Search for the cell housing the specified text and yield its (X, Y) center coordinate. 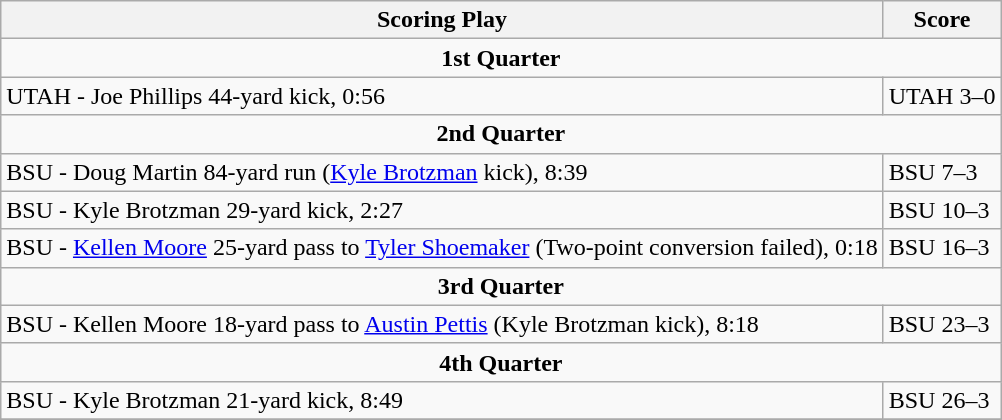
BSU - Kyle Brotzman 21-yard kick, 8:49 (442, 400)
BSU 23–3 (942, 324)
Scoring Play (442, 20)
Score (942, 20)
3rd Quarter (501, 286)
1st Quarter (501, 58)
UTAH - Joe Phillips 44-yard kick, 0:56 (442, 96)
BSU - Kyle Brotzman 29-yard kick, 2:27 (442, 210)
BSU - Doug Martin 84-yard run (Kyle Brotzman kick), 8:39 (442, 172)
BSU 7–3 (942, 172)
BSU 16–3 (942, 248)
BSU 26–3 (942, 400)
UTAH 3–0 (942, 96)
2nd Quarter (501, 134)
BSU 10–3 (942, 210)
BSU - Kellen Moore 18-yard pass to Austin Pettis (Kyle Brotzman kick), 8:18 (442, 324)
BSU - Kellen Moore 25-yard pass to Tyler Shoemaker (Two-point conversion failed), 0:18 (442, 248)
4th Quarter (501, 362)
